Detect which cell encompasses the target text, then output its [x, y] center coordinate. 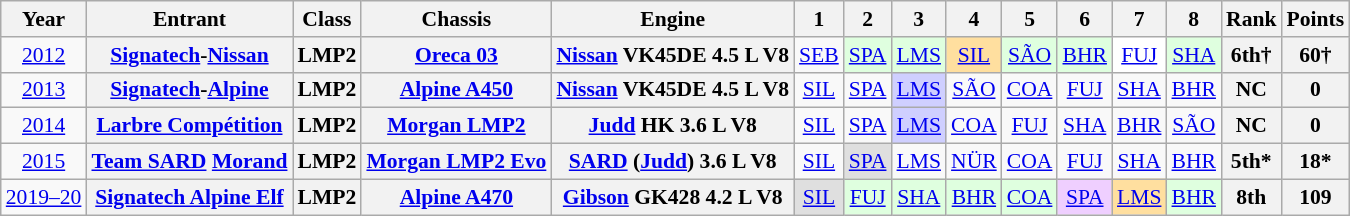
2012 [44, 55]
Year [44, 19]
5 [1030, 19]
18* [1316, 162]
6 [1084, 19]
8 [1194, 19]
Morgan LMP2 Evo [456, 162]
SARD (Judd) 3.6 L V8 [672, 162]
60† [1316, 55]
2019–20 [44, 197]
6th† [1252, 55]
Alpine A450 [456, 90]
2013 [44, 90]
4 [974, 19]
Morgan LMP2 [456, 126]
Chassis [456, 19]
Points [1316, 19]
Judd HK 3.6 L V8 [672, 126]
Engine [672, 19]
Team SARD Morand [189, 162]
Larbre Compétition [189, 126]
8th [1252, 197]
Class [326, 19]
2 [868, 19]
Alpine A470 [456, 197]
SEB [819, 55]
2015 [44, 162]
7 [1140, 19]
Gibson GK428 4.2 L V8 [672, 197]
2014 [44, 126]
Rank [1252, 19]
Signatech Alpine Elf [189, 197]
Signatech-Alpine [189, 90]
5th* [1252, 162]
Entrant [189, 19]
NÜR [974, 162]
109 [1316, 197]
Oreca 03 [456, 55]
1 [819, 19]
Signatech-Nissan [189, 55]
3 [920, 19]
